Extract the [X, Y] coordinate from the center of the cell holding the provided text.  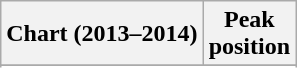
Peakposition [249, 34]
Chart (2013–2014) [102, 34]
